Capture the cell that displays the provided text and extract its (x, y) central coordinate. 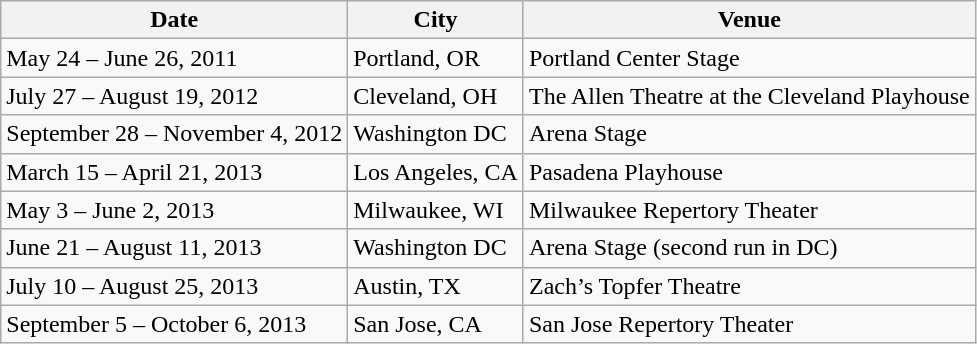
May 3 – June 2, 2013 (174, 210)
May 24 – June 26, 2011 (174, 58)
July 10 – August 25, 2013 (174, 286)
Arena Stage (second run in DC) (749, 248)
Los Angeles, CA (436, 172)
Date (174, 20)
Venue (749, 20)
San Jose, CA (436, 324)
Portland, OR (436, 58)
Arena Stage (749, 134)
San Jose Repertory Theater (749, 324)
September 5 – October 6, 2013 (174, 324)
Zach’s Topfer Theatre (749, 286)
September 28 – November 4, 2012 (174, 134)
Milwaukee Repertory Theater (749, 210)
Cleveland, OH (436, 96)
July 27 – August 19, 2012 (174, 96)
The Allen Theatre at the Cleveland Playhouse (749, 96)
March 15 – April 21, 2013 (174, 172)
Pasadena Playhouse (749, 172)
Austin, TX (436, 286)
Milwaukee, WI (436, 210)
Portland Center Stage (749, 58)
June 21 – August 11, 2013 (174, 248)
City (436, 20)
